Return the [X, Y] coordinate for the center point of the cell that contains the specified text.  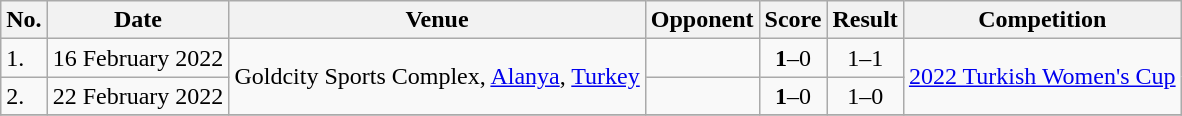
Opponent [702, 20]
2022 Turkish Women's Cup [1042, 77]
Date [138, 20]
Goldcity Sports Complex, Alanya, Turkey [437, 77]
22 February 2022 [138, 96]
Competition [1042, 20]
2. [24, 96]
No. [24, 20]
Venue [437, 20]
1. [24, 58]
Result [865, 20]
16 February 2022 [138, 58]
Score [793, 20]
1–1 [865, 58]
